Return the [x, y] coordinate for the center point of the cell that contains the specified text.  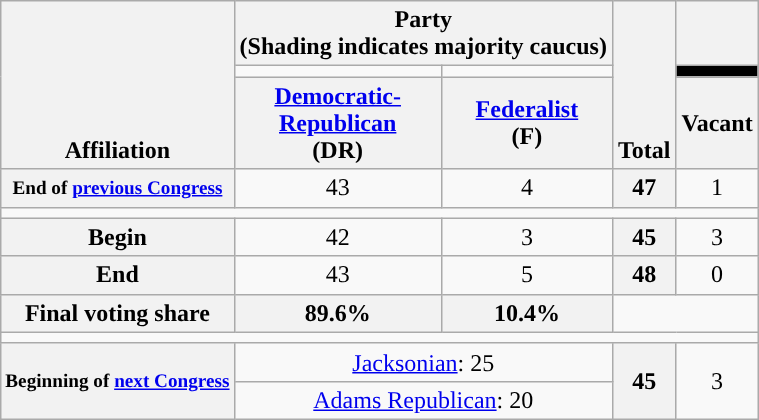
Democratic-Republican(DR) [338, 123]
0 [717, 275]
Federalist(F) [526, 123]
48 [644, 275]
89.6% [338, 313]
10.4% [526, 313]
Affiliation [118, 85]
End [118, 275]
5 [526, 275]
47 [644, 188]
Vacant [717, 123]
Jacksonian: 25 [423, 362]
Beginning of next Congress [118, 381]
Final voting share [118, 313]
1 [717, 188]
Begin [118, 237]
Party(Shading indicates majority caucus) [423, 34]
Total [644, 85]
Adams Republican: 20 [423, 400]
42 [338, 237]
4 [526, 188]
End of previous Congress [118, 188]
